Capture the cell that displays the provided text and extract its (x, y) central coordinate. 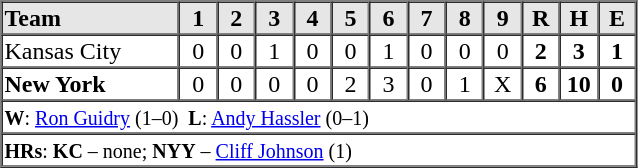
9 (503, 18)
X (503, 84)
HRs: KC – none; NYY – Cliff Johnson (1) (319, 150)
10 (579, 84)
7 (427, 18)
New York (91, 84)
5 (350, 18)
H (579, 18)
Team (91, 18)
W: Ron Guidry (1–0) L: Andy Hassler (0–1) (319, 116)
4 (312, 18)
8 (465, 18)
R (541, 18)
E (617, 18)
Kansas City (91, 50)
